Scan for the cell matching the given text and deliver its (x, y) coordinate at center. 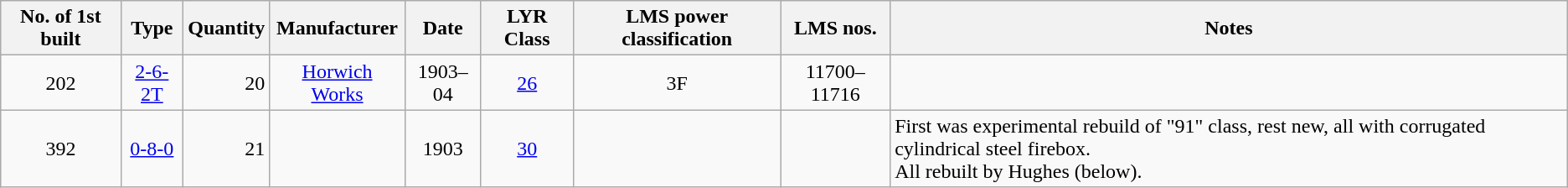
LYR Class (527, 29)
Horwich Works (337, 82)
21 (226, 149)
392 (60, 149)
Quantity (226, 29)
1903–04 (442, 82)
1903 (442, 149)
20 (226, 82)
2-6-2T (152, 82)
LMS power classification (677, 29)
Date (442, 29)
202 (60, 82)
11700–11716 (836, 82)
No. of 1st built (60, 29)
3F (677, 82)
First was experimental rebuild of "91" class, rest new, all with corrugated cylindrical steel firebox.All rebuilt by Hughes (below). (1230, 149)
30 (527, 149)
0-8-0 (152, 149)
Notes (1230, 29)
Manufacturer (337, 29)
26 (527, 82)
Type (152, 29)
LMS nos. (836, 29)
